Find where the given text appears and provide that cell's center as (x, y) coordinate. 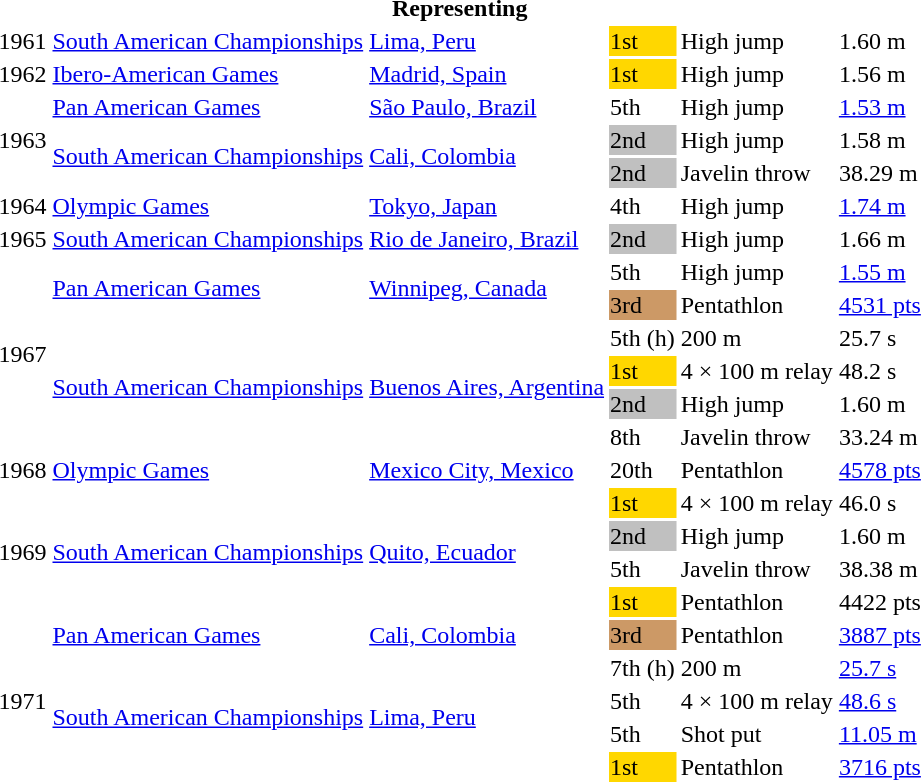
Ibero-American Games (208, 74)
Buenos Aires, Argentina (487, 388)
Mexico City, Mexico (487, 470)
Rio de Janeiro, Brazil (487, 239)
4th (643, 206)
São Paulo, Brazil (487, 107)
20th (643, 470)
Quito, Ecuador (487, 552)
5th (h) (643, 338)
Madrid, Spain (487, 74)
Shot put (756, 734)
8th (643, 437)
Tokyo, Japan (487, 206)
Winnipeg, Canada (487, 288)
7th (h) (643, 668)
